Locate the cell with the specified text and output its [x, y] center coordinate. 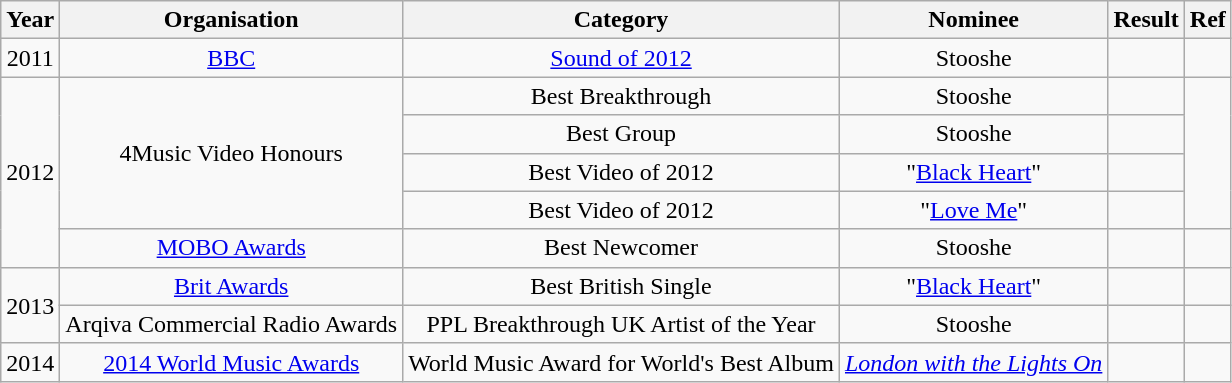
PPL Breakthrough UK Artist of the Year [622, 324]
Best Group [622, 134]
BBC [232, 58]
Best Newcomer [622, 248]
Brit Awards [232, 286]
Best Breakthrough [622, 96]
2014 World Music Awards [232, 362]
"Love Me" [973, 210]
Best British Single [622, 286]
Result [1146, 20]
Organisation [232, 20]
2013 [30, 305]
MOBO Awards [232, 248]
2012 [30, 172]
2011 [30, 58]
Arqiva Commercial Radio Awards [232, 324]
London with the Lights On [973, 362]
Year [30, 20]
4Music Video Honours [232, 153]
Ref [1208, 20]
Sound of 2012 [622, 58]
2014 [30, 362]
Nominee [973, 20]
World Music Award for World's Best Album [622, 362]
Category [622, 20]
